Locate the cell with the specified text and output its (x, y) center coordinate. 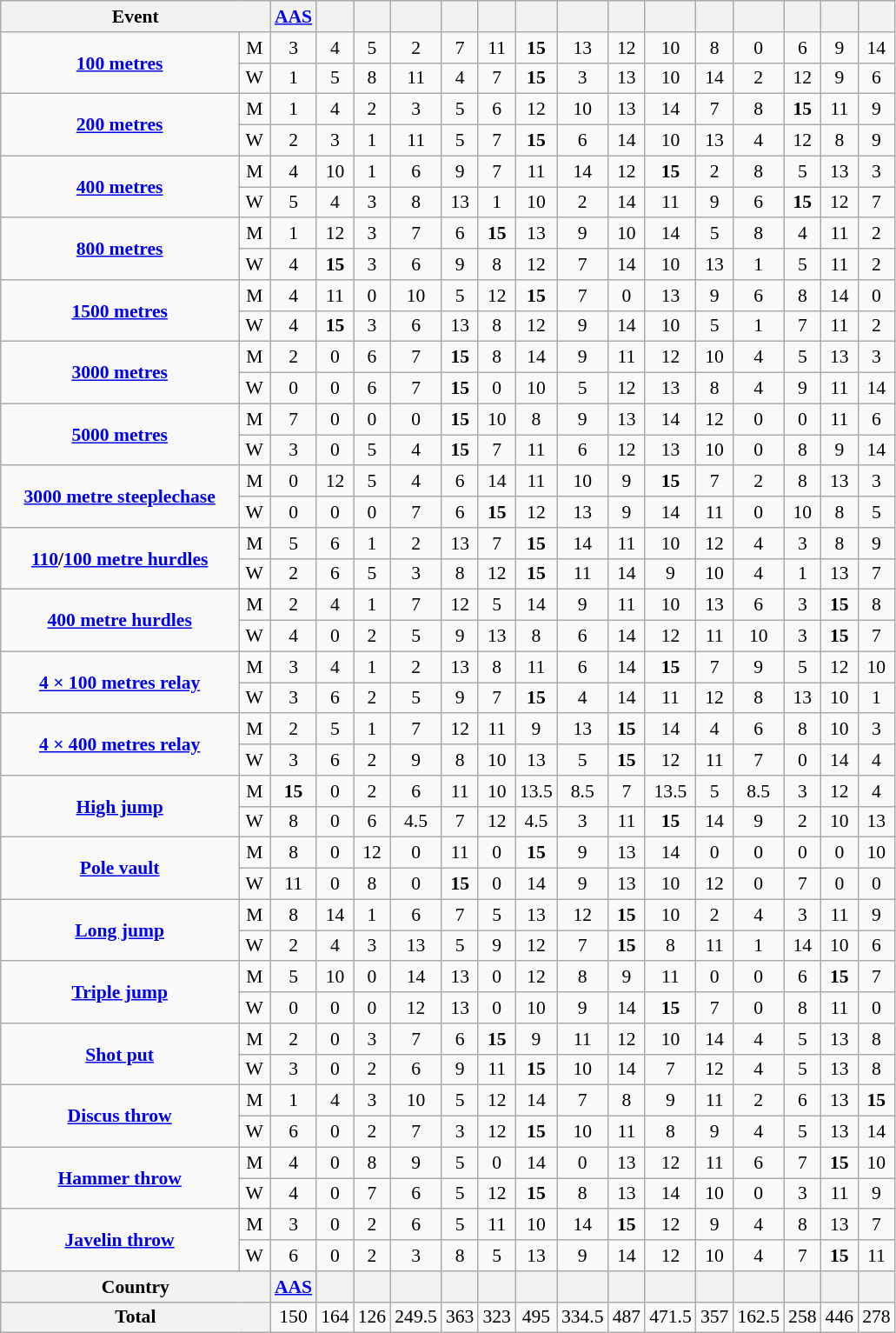
3000 metres (120, 372)
357 (714, 1317)
110/100 metre hurdles (120, 558)
363 (461, 1317)
Triple jump (120, 993)
487 (627, 1317)
Shot put (120, 1054)
150 (294, 1317)
Discus throw (120, 1116)
323 (497, 1317)
471.5 (671, 1317)
100 metres (120, 63)
162.5 (758, 1317)
5000 metres (120, 435)
278 (876, 1317)
446 (840, 1317)
249.5 (415, 1317)
164 (335, 1317)
Javelin throw (120, 1240)
Total (136, 1317)
126 (372, 1317)
Long jump (120, 930)
Pole vault (120, 868)
Country (136, 1287)
200 metres (120, 125)
400 metre hurdles (120, 621)
495 (536, 1317)
4 × 400 metres relay (120, 744)
400 metres (120, 186)
3000 metre steeplechase (120, 497)
Hammer throw (120, 1177)
1500 metres (120, 311)
334.5 (582, 1317)
High jump (120, 807)
4 × 100 metres relay (120, 682)
Event (136, 17)
800 metres (120, 249)
258 (803, 1317)
